Return [X, Y] of the center of cell containing provided text 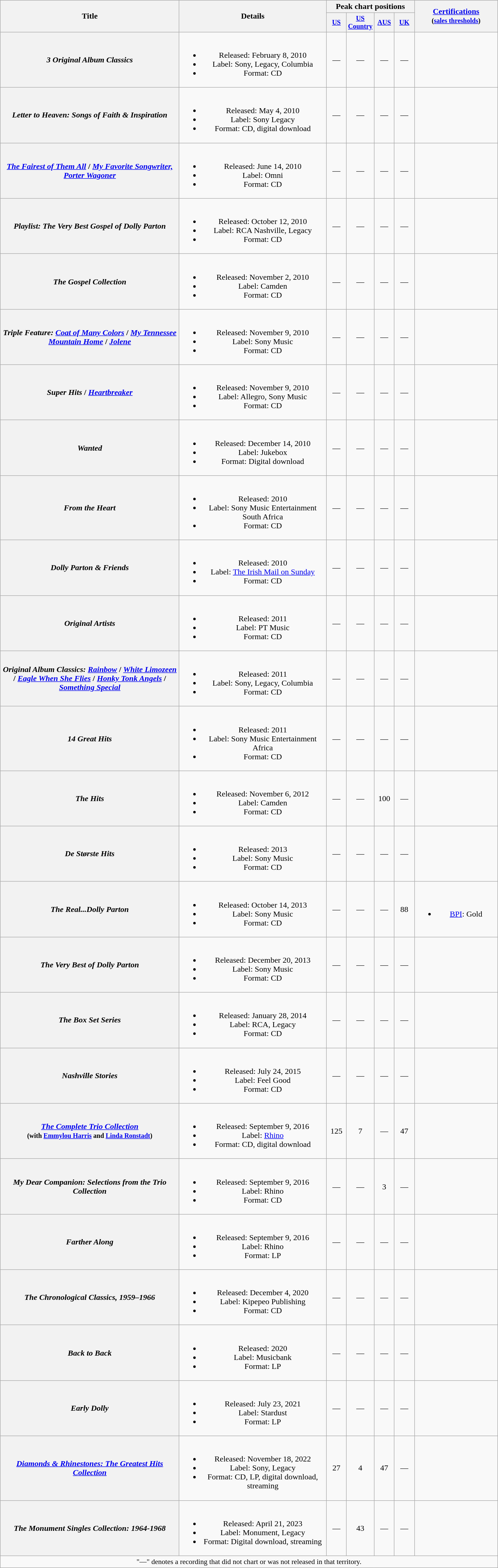
7 [361, 1131]
De Største Hits [90, 854]
43 [361, 1528]
Title [90, 16]
Released: 2010Label: The Irish Mail on SundayFormat: CD [253, 567]
Released: November 18, 2022Label: Sony, LegacyFormat: CD, LP, digital download, streaming [253, 1468]
Released: December 20, 2013Label: Sony MusicFormat: CD [253, 964]
UK [404, 23]
Released: 2011Label: PT MusicFormat: CD [253, 623]
Nashville Stories [90, 1076]
125 [337, 1131]
From the Heart [90, 508]
The Real...Dolly Parton [90, 909]
The Fairest of Them All / My Favorite Songwriter, Porter Wagoner [90, 171]
Released: November 2, 2010Label: CamdenFormat: CD [253, 281]
14 Great Hits [90, 738]
Certifications(sales thresholds) [456, 16]
The Gospel Collection [90, 281]
Released: September 9, 2016Label: RhinoFormat: CD [253, 1187]
US [337, 23]
3 Original Album Classics [90, 60]
Super Hits / Heartbreaker [90, 392]
100 [384, 798]
Released: 2011Label: Sony Music Entertainment AfricaFormat: CD [253, 738]
Released: June 14, 2010Label: OmniFormat: CD [253, 171]
Details [253, 16]
4 [361, 1468]
The Chronological Classics, 1959–1966 [90, 1298]
Early Dolly [90, 1408]
Released: May 4, 2010Label: Sony LegacyFormat: CD, digital download [253, 115]
Released: September 9, 2016Label: RhinoFormat: CD, digital download [253, 1131]
Released: 2020Label: MusicbankFormat: LP [253, 1353]
Letter to Heaven: Songs of Faith & Inspiration [90, 115]
Dolly Parton & Friends [90, 567]
Released: 2011Label: Sony, Legacy, ColumbiaFormat: CD [253, 678]
Original Artists [90, 623]
Released: November 6, 2012Label: CamdenFormat: CD [253, 798]
AUS [384, 23]
Released: April 21, 2023Label: Monument, LegacyFormat: Digital download, streaming [253, 1528]
The Monument Singles Collection: 1964-1968 [90, 1528]
Released: 2010Label: Sony Music Entertainment South AfricaFormat: CD [253, 508]
Wanted [90, 448]
Released: December 14, 2010Label: JukeboxFormat: Digital download [253, 448]
Released: December 4, 2020Label: Kipepeo PublishingFormat: CD [253, 1298]
BPI: Gold [456, 909]
US Country [361, 23]
Diamonds & Rhinestones: The Greatest Hits Collection [90, 1468]
Peak chart positions [371, 7]
Playlist: The Very Best Gospel of Dolly Parton [90, 226]
Released: October 14, 2013Label: Sony MusicFormat: CD [253, 909]
The Complete Trio Collection(with Emmylou Harris and Linda Ronstadt) [90, 1131]
Farther Along [90, 1242]
The Box Set Series [90, 1020]
Released: November 9, 2010Label: Sony MusicFormat: CD [253, 337]
Original Album Classics: Rainbow / White Limozeen / Eagle When She Flies / Honky Tonk Angels / Something Special [90, 678]
Released: January 28, 2014Label: RCA, LegacyFormat: CD [253, 1020]
The Very Best of Dolly Parton [90, 964]
Released: July 24, 2015Label: Feel GoodFormat: CD [253, 1076]
The Hits [90, 798]
Released: 2013Label: Sony MusicFormat: CD [253, 854]
Back to Back [90, 1353]
Released: November 9, 2010Label: Allegro, Sony MusicFormat: CD [253, 392]
Released: February 8, 2010Label: Sony, Legacy, ColumbiaFormat: CD [253, 60]
Released: October 12, 2010Label: RCA Nashville, LegacyFormat: CD [253, 226]
"—" denotes a recording that did not chart or was not released in that territory. [249, 1562]
My Dear Companion: Selections from the Trio Collection [90, 1187]
Released: July 23, 2021Label: StardustFormat: LP [253, 1408]
27 [337, 1468]
3 [384, 1187]
Released: September 9, 2016Label: RhinoFormat: LP [253, 1242]
Triple Feature: Coat of Many Colors / My Tennessee Mountain Home / Jolene [90, 337]
88 [404, 909]
